Find where the given text appears and provide that cell's center as [X, Y] coordinate. 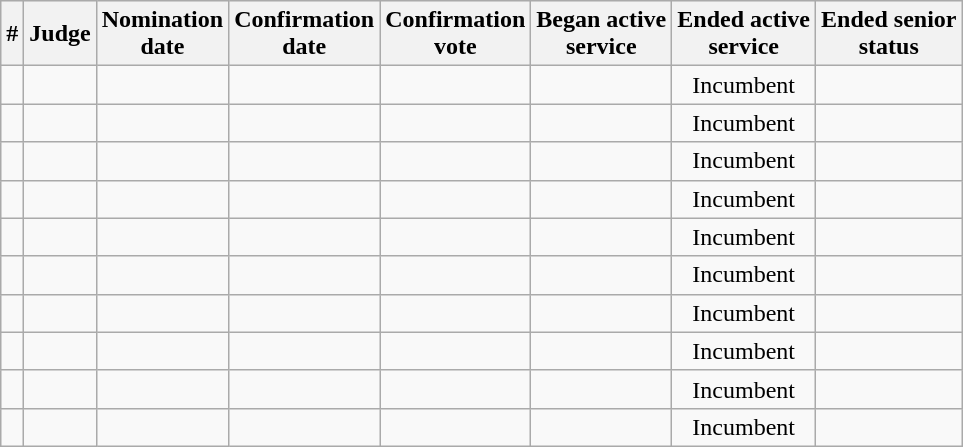
# [12, 34]
Nominationdate [162, 34]
Confirmationdate [304, 34]
Judge [60, 34]
Confirmationvote [456, 34]
Ended activeservice [744, 34]
Ended seniorstatus [889, 34]
Began activeservice [602, 34]
